Extract the (X, Y) coordinate from the center of the cell holding the provided text.  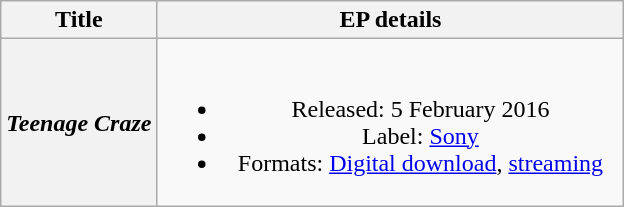
Teenage Craze (79, 122)
EP details (390, 20)
Released: 5 February 2016Label: SonyFormats: Digital download, streaming (390, 122)
Title (79, 20)
